Return the (X, Y) coordinate for the center point of the cell that contains the specified text.  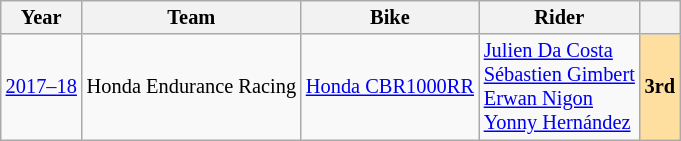
Bike (390, 17)
Rider (560, 17)
Honda Endurance Racing (192, 87)
Year (42, 17)
Julien Da Costa Sébastien Gimbert Erwan Nigon Yonny Hernández (560, 87)
3rd (660, 87)
Honda CBR1000RR (390, 87)
2017–18 (42, 87)
Team (192, 17)
